Provide the (X, Y) coordinate of the cell's center where the given text is located.  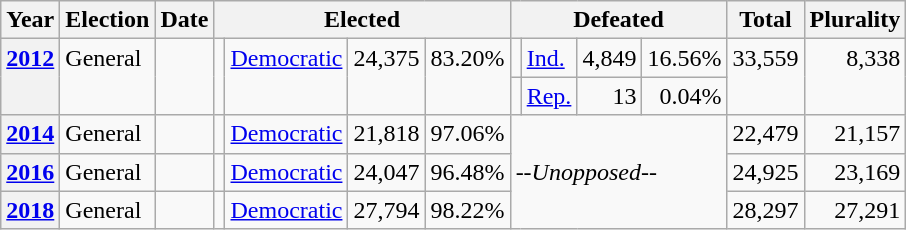
24,375 (386, 77)
Elected (362, 20)
27,291 (855, 210)
2018 (30, 210)
21,818 (386, 134)
Election (108, 20)
98.22% (468, 210)
28,297 (766, 210)
23,169 (855, 172)
96.48% (468, 172)
24,047 (386, 172)
33,559 (766, 77)
Total (766, 20)
83.20% (468, 77)
--Unopposed-- (618, 172)
2014 (30, 134)
97.06% (468, 134)
2016 (30, 172)
13 (610, 96)
Year (30, 20)
2012 (30, 77)
Ind. (549, 58)
Date (184, 20)
22,479 (766, 134)
21,157 (855, 134)
4,849 (610, 58)
Rep. (549, 96)
8,338 (855, 77)
27,794 (386, 210)
16.56% (684, 58)
0.04% (684, 96)
Plurality (855, 20)
Defeated (618, 20)
24,925 (766, 172)
